Determine the (X, Y) coordinate at the center of the cell enclosing the given text.  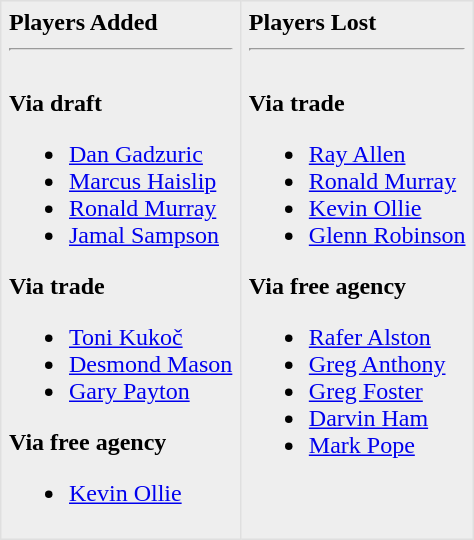
Players Lost Via tradeRay AllenRonald MurrayKevin OllieGlenn RobinsonVia free agencyRafer AlstonGreg AnthonyGreg FosterDarvin HamMark Pope (358, 270)
Players Added Via draftDan GadzuricMarcus HaislipRonald MurrayJamal SampsonVia tradeToni KukočDesmond MasonGary PaytonVia free agencyKevin Ollie (121, 270)
